Return (x, y) of the center of cell containing provided text 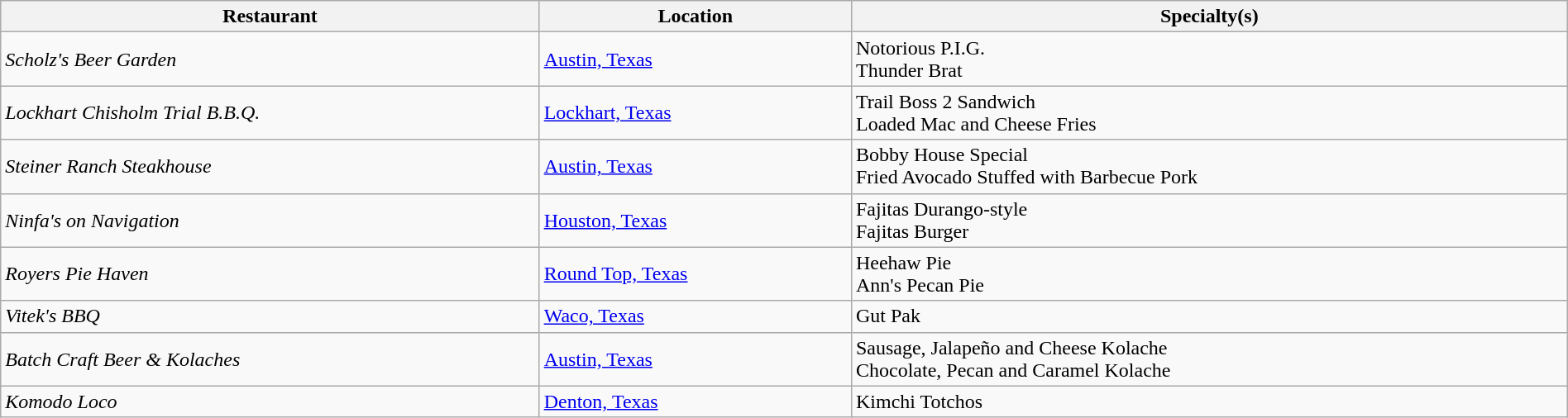
Steiner Ranch Steakhouse (270, 167)
Sausage, Jalapeño and Cheese KolacheChocolate, Pecan and Caramel Kolache (1209, 359)
Komodo Loco (270, 401)
Vitek's BBQ (270, 316)
Lockhart Chisholm Trial B.B.Q. (270, 112)
Denton, Texas (695, 401)
Round Top, Texas (695, 274)
Location (695, 17)
Scholz's Beer Garden (270, 59)
Ninfa's on Navigation (270, 220)
Trail Boss 2 SandwichLoaded Mac and Cheese Fries (1209, 112)
Batch Craft Beer & Kolaches (270, 359)
Notorious P.I.G.Thunder Brat (1209, 59)
Waco, Texas (695, 316)
Bobby House SpecialFried Avocado Stuffed with Barbecue Pork (1209, 167)
Kimchi Totchos (1209, 401)
Fajitas Durango-styleFajitas Burger (1209, 220)
Specialty(s) (1209, 17)
Royers Pie Haven (270, 274)
Gut Pak (1209, 316)
Houston, Texas (695, 220)
Lockhart, Texas (695, 112)
Heehaw PieAnn's Pecan Pie (1209, 274)
Restaurant (270, 17)
